Search for the cell housing the specified text and yield its (X, Y) center coordinate. 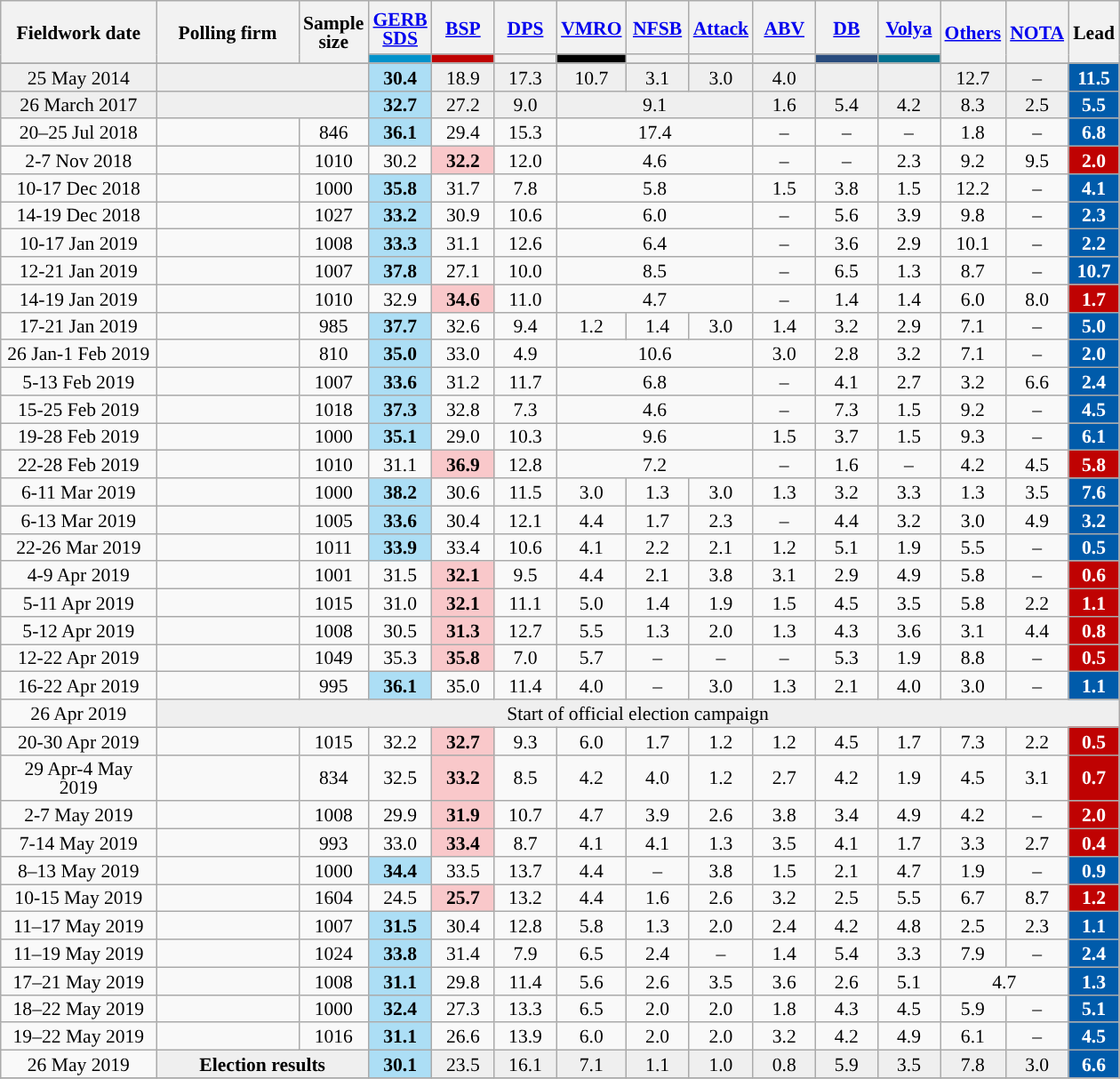
7.6 (1093, 492)
10-17 Jan 2019 (78, 244)
8–13 May 2019 (78, 871)
17.4 (654, 133)
2.8 (846, 354)
NFSB (658, 28)
5.3 (846, 658)
12-22 Apr 2019 (78, 658)
12.2 (973, 188)
15.3 (525, 133)
14-19 Dec 2018 (78, 215)
17–21 May 2019 (78, 981)
35.1 (400, 437)
Lead (1093, 32)
1049 (333, 658)
29.4 (463, 133)
34.4 (400, 871)
1016 (333, 1036)
33.3 (400, 244)
1011 (333, 547)
27.3 (463, 1008)
32.6 (463, 325)
10.3 (525, 437)
1.0 (721, 1065)
30.9 (463, 215)
31.7 (463, 188)
1018 (333, 409)
6-13 Mar 2019 (78, 519)
4-9 Apr 2019 (78, 576)
24.5 (400, 898)
13.9 (525, 1036)
6-11 Mar 2019 (78, 492)
9.4 (525, 325)
NOTA (1036, 32)
8.8 (973, 658)
32.4 (400, 1008)
33.5 (463, 871)
834 (333, 778)
12.0 (525, 160)
5-12 Apr 2019 (78, 631)
5.7 (591, 658)
26.6 (463, 1036)
DB (846, 28)
25.7 (463, 898)
7.0 (525, 658)
18.9 (463, 76)
18–22 May 2019 (78, 1008)
0.7 (1093, 778)
10-17 Dec 2018 (78, 188)
19–22 May 2019 (78, 1036)
6.4 (654, 244)
2-7 May 2019 (78, 816)
29 Apr-4 May 2019 (78, 778)
10-15 May 2019 (78, 898)
34.6 (463, 299)
7-14 May 2019 (78, 843)
30.1 (400, 1065)
Samplesize (333, 32)
1027 (333, 215)
27.2 (463, 105)
17.3 (525, 76)
Fieldwork date (78, 32)
11.7 (525, 382)
16.1 (525, 1065)
20-30 Apr 2019 (78, 741)
0.9 (1093, 871)
19-28 Feb 2019 (78, 437)
9.0 (525, 105)
15-25 Feb 2019 (78, 409)
10.0 (525, 270)
26 May 2019 (78, 1065)
995 (333, 686)
9.6 (654, 437)
2-7 Nov 2018 (78, 160)
29.9 (400, 816)
37.8 (400, 270)
1024 (333, 953)
31.0 (400, 603)
13.7 (525, 871)
Others (973, 32)
14-19 Jan 2019 (78, 299)
11.1 (525, 603)
29.8 (463, 981)
33.9 (400, 547)
1005 (333, 519)
Start of official election campaign (638, 713)
32.8 (463, 409)
GERBSDS (400, 28)
30.2 (400, 160)
26 Apr 2019 (78, 713)
11–17 May 2019 (78, 926)
30.6 (463, 492)
9.8 (973, 215)
6.7 (973, 898)
20–25 Jul 2018 (78, 133)
0.4 (1093, 843)
31.3 (463, 631)
12.1 (525, 519)
27.1 (463, 270)
ABV (784, 28)
13.2 (525, 898)
DPS (525, 28)
31.2 (463, 382)
16-22 Apr 2019 (78, 686)
VMRO (591, 28)
5-11 Apr 2019 (78, 603)
33.8 (400, 953)
17-21 Jan 2019 (78, 325)
8.3 (973, 105)
26 March 2017 (78, 105)
32.9 (400, 299)
Volya (908, 28)
35.3 (400, 658)
11.0 (525, 299)
36.9 (463, 464)
31.9 (463, 816)
32.5 (400, 778)
10.1 (973, 244)
1604 (333, 898)
7.2 (654, 464)
29.0 (463, 437)
22-26 Mar 2019 (78, 547)
985 (333, 325)
1001 (333, 576)
37.3 (400, 409)
23.5 (463, 1065)
26 Jan-1 Feb 2019 (78, 354)
12.6 (525, 244)
9.1 (654, 105)
3.4 (846, 816)
0.6 (1093, 576)
810 (333, 354)
BSP (463, 28)
22-28 Feb 2019 (78, 464)
13.3 (525, 1008)
37.7 (400, 325)
Attack (721, 28)
31.4 (463, 953)
30.5 (400, 631)
846 (333, 133)
Polling firm (228, 32)
4.8 (908, 926)
3.7 (846, 437)
8.0 (1036, 299)
12-21 Jan 2019 (78, 270)
11–19 May 2019 (78, 953)
Election results (263, 1065)
38.2 (400, 492)
5-13 Feb 2019 (78, 382)
25 May 2014 (78, 76)
993 (333, 843)
